Determine the (x, y) coordinate at the center of the cell enclosing the given text.  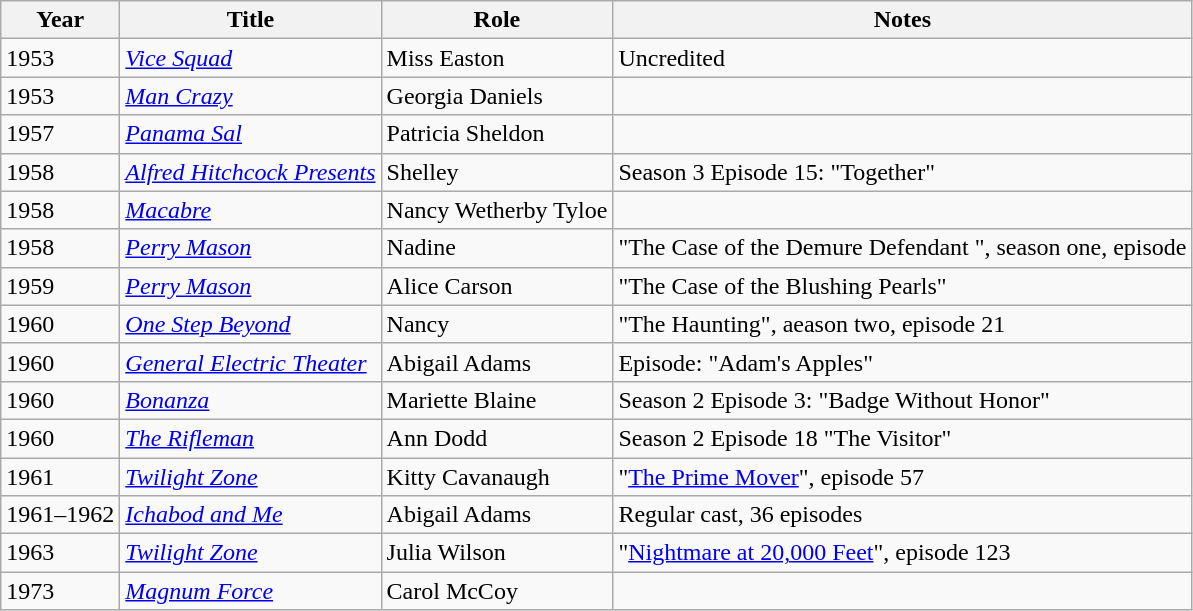
Notes (902, 20)
Year (60, 20)
Season 3 Episode 15: "Together" (902, 172)
"The Case of the Demure Defendant ", season one, episode (902, 248)
"The Prime Mover", episode 57 (902, 477)
Alfred Hitchcock Presents (250, 172)
1961–1962 (60, 515)
1959 (60, 286)
Julia Wilson (497, 553)
Title (250, 20)
Vice Squad (250, 58)
Man Crazy (250, 96)
Kitty Cavanaugh (497, 477)
Carol McCoy (497, 591)
1957 (60, 134)
General Electric Theater (250, 362)
Panama Sal (250, 134)
1961 (60, 477)
Ann Dodd (497, 438)
Alice Carson (497, 286)
Regular cast, 36 episodes (902, 515)
Ichabod and Me (250, 515)
Uncredited (902, 58)
1973 (60, 591)
Season 2 Episode 18 "The Visitor" (902, 438)
Role (497, 20)
Nadine (497, 248)
Magnum Force (250, 591)
The Rifleman (250, 438)
"Nightmare at 20,000 Feet", episode 123 (902, 553)
1963 (60, 553)
Patricia Sheldon (497, 134)
One Step Beyond (250, 324)
Bonanza (250, 400)
Episode: "Adam's Apples" (902, 362)
Shelley (497, 172)
Mariette Blaine (497, 400)
Season 2 Episode 3: "Badge Without Honor" (902, 400)
"The Case of the Blushing Pearls" (902, 286)
Nancy (497, 324)
Miss Easton (497, 58)
Macabre (250, 210)
Nancy Wetherby Tyloe (497, 210)
Georgia Daniels (497, 96)
"The Haunting", aeason two, episode 21 (902, 324)
